Pinpoint the cell where the given text exists, returning its (x, y) midpoint coordinate. 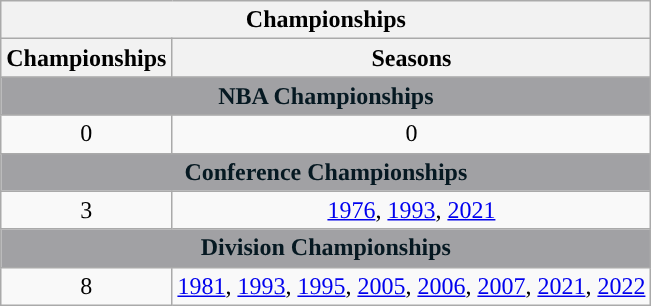
1981, 1993, 1995, 2005, 2006, 2007, 2021, 2022 (412, 286)
3 (86, 210)
8 (86, 286)
Seasons (412, 58)
NBA Championships (326, 96)
1976, 1993, 2021 (412, 210)
Division Championships (326, 248)
Conference Championships (326, 172)
